Pinpoint the cell where the given text exists, returning its (x, y) midpoint coordinate. 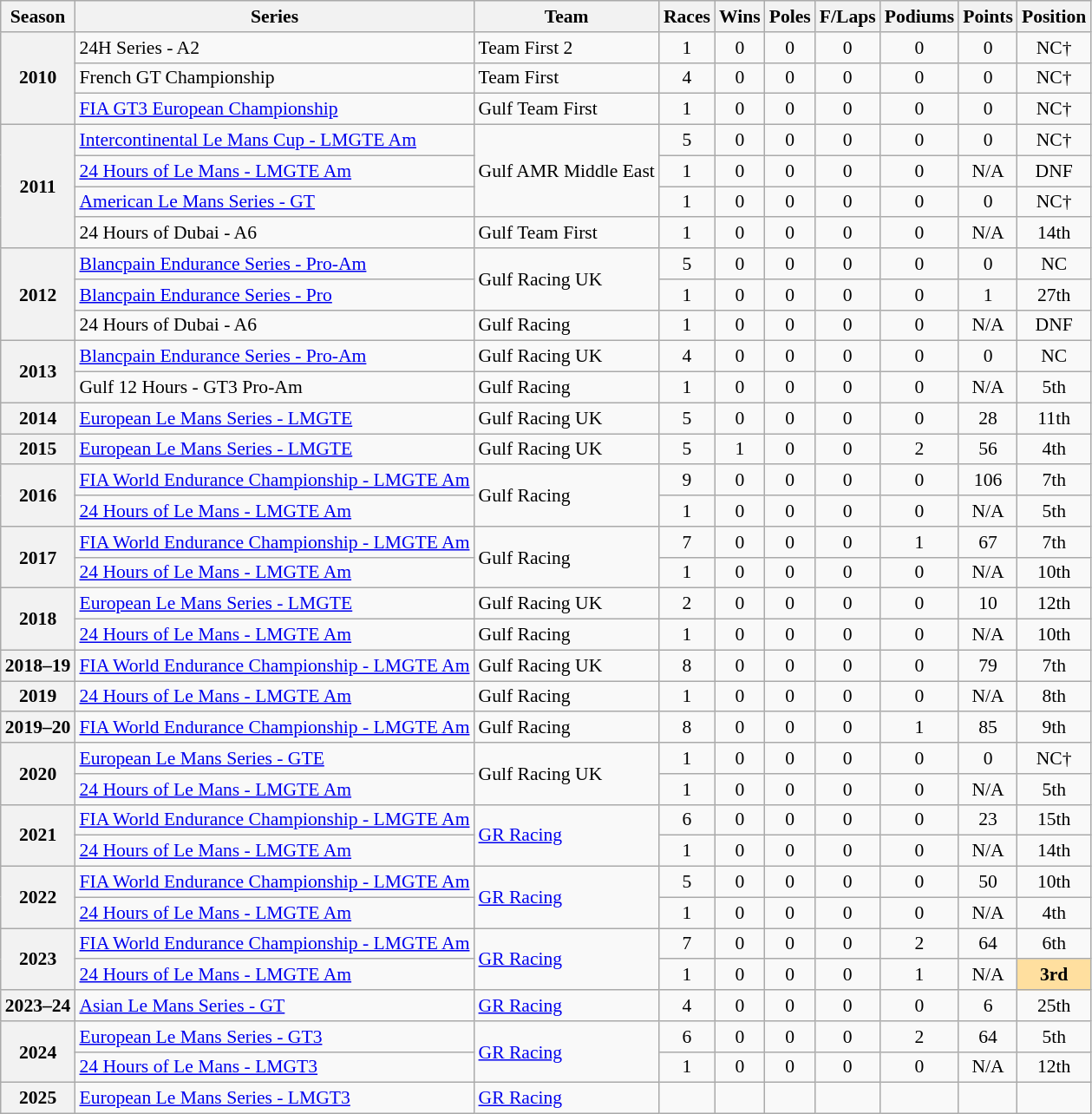
2023–24 (38, 1006)
Gulf AMR Middle East (566, 172)
Team (566, 16)
FIA GT3 European Championship (274, 109)
2025 (38, 1098)
10 (988, 604)
2017 (38, 557)
Poles (790, 16)
2018 (38, 619)
27th (1054, 295)
2019 (38, 697)
2014 (38, 418)
9 (687, 481)
Blancpain Endurance Series - Pro (274, 295)
Series (274, 16)
European Le Mans Series - LMGT3 (274, 1098)
56 (988, 449)
3rd (1054, 975)
79 (988, 665)
Team First (566, 78)
28 (988, 418)
2012 (38, 295)
Races (687, 16)
2024 (38, 1052)
85 (988, 728)
24 Hours of Le Mans - LMGT3 (274, 1067)
American Le Mans Series - GT (274, 202)
15th (1054, 820)
European Le Mans Series - GT3 (274, 1037)
Intercontinental Le Mans Cup - LMGTE Am (274, 141)
2023 (38, 960)
Podiums (919, 16)
2018–19 (38, 665)
Gulf 12 Hours - GT3 Pro-Am (274, 388)
Team First 2 (566, 48)
25th (1054, 1006)
24H Series - A2 (274, 48)
11th (1054, 418)
106 (988, 481)
2015 (38, 449)
2020 (38, 774)
8th (1054, 697)
2022 (38, 897)
Points (988, 16)
2021 (38, 835)
67 (988, 542)
European Le Mans Series - GTE (274, 758)
French GT Championship (274, 78)
50 (988, 882)
2013 (38, 371)
Wins (740, 16)
2016 (38, 496)
2019–20 (38, 728)
F/Laps (848, 16)
Season (38, 16)
6th (1054, 944)
2010 (38, 78)
23 (988, 820)
9th (1054, 728)
2011 (38, 187)
Asian Le Mans Series - GT (274, 1006)
Position (1054, 16)
